Scan for the cell matching the given text and deliver its [x, y] coordinate at center. 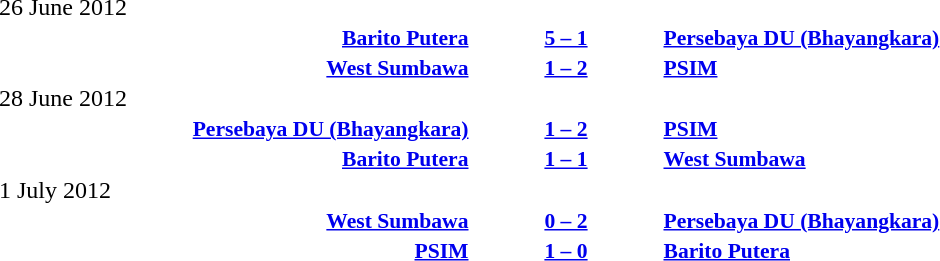
1 – 1 [566, 159]
5 – 1 [566, 38]
0 – 2 [566, 220]
